Capture the cell that displays the provided text and extract its [X, Y] central coordinate. 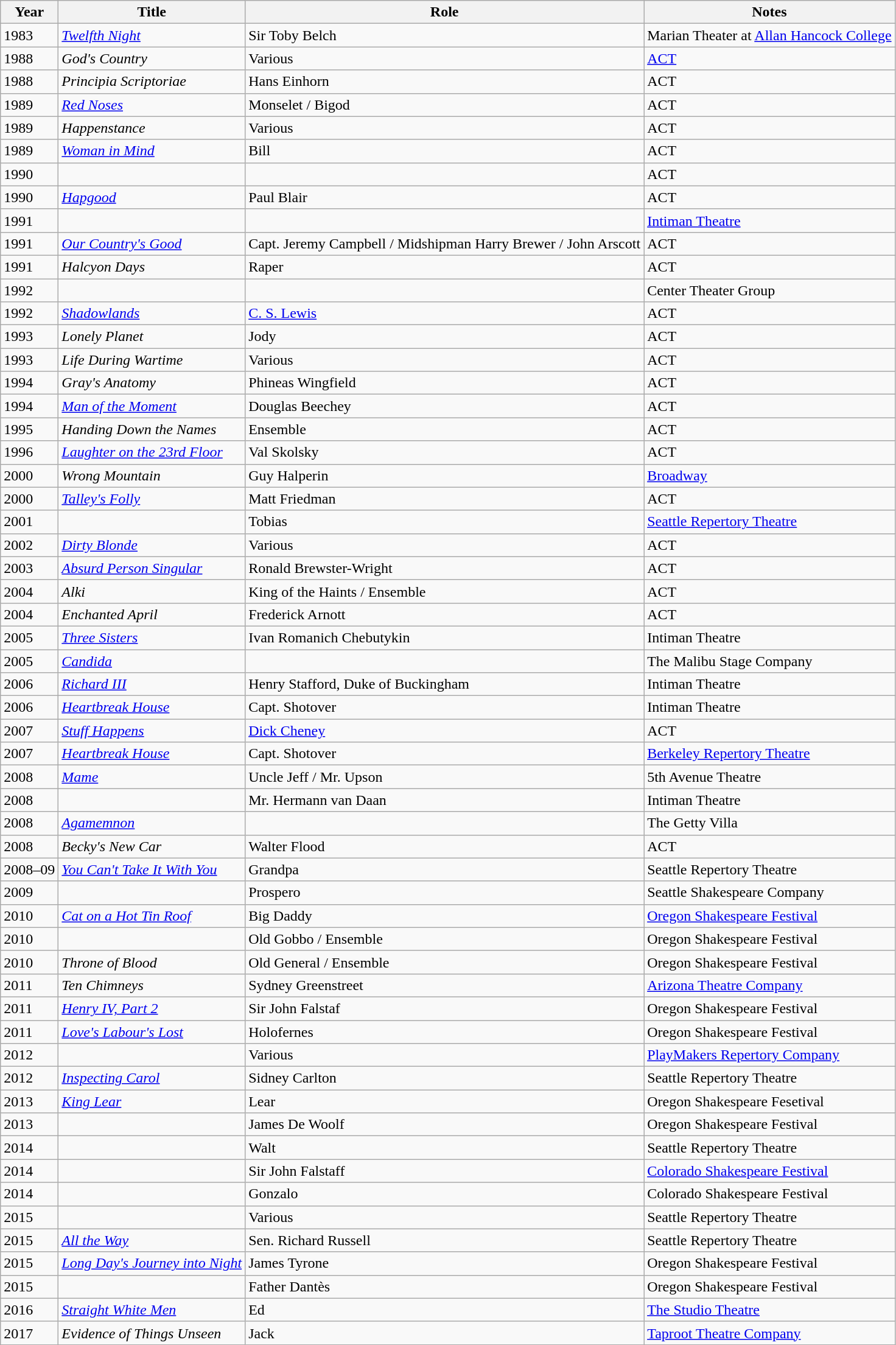
2008–09 [29, 869]
Three Sisters [152, 637]
James De Woolf [444, 1125]
Absurd Person Singular [152, 568]
Oregon Shakespeare Fesetival [769, 1101]
Becky's New Car [152, 846]
Ivan Romanich Chebutykin [444, 637]
2017 [29, 1333]
Hapgood [152, 197]
Handing Down the Names [152, 429]
Ten Chimneys [152, 985]
Sen. Richard Russell [444, 1240]
Candida [152, 661]
Walter Flood [444, 846]
Old General / Ensemble [444, 962]
Prospero [444, 893]
Marian Theater at Allan Hancock College [769, 35]
Richard III [152, 684]
Frederick Arnott [444, 614]
Capt. Jeremy Campbell / Midshipman Harry Brewer / John Arscott [444, 244]
The Getty Villa [769, 823]
Notes [769, 12]
Talley's Folly [152, 499]
Sir John Falstaf [444, 1008]
Gonzalo [444, 1194]
Henry IV, Part 2 [152, 1008]
Hans Einhorn [444, 82]
Love's Labour's Lost [152, 1032]
Uncle Jeff / Mr. Upson [444, 777]
Evidence of Things Unseen [152, 1333]
Grandpa [444, 869]
Enchanted April [152, 614]
Mr. Hermann van Daan [444, 800]
Laughter on the 23rd Floor [152, 452]
Holofernes [444, 1032]
Happenstance [152, 128]
Principia Scriptoriae [152, 82]
Ed [444, 1310]
Long Day's Journey into Night [152, 1263]
Ensemble [444, 429]
Gray's Anatomy [152, 383]
Year [29, 12]
Role [444, 12]
Center Theater Group [769, 290]
Ronald Brewster-Wright [444, 568]
Seattle Shakespeare Company [769, 893]
Berkeley Repertory Theatre [769, 754]
Twelfth Night [152, 35]
Stuff Happens [152, 731]
2009 [29, 893]
Tobias [444, 522]
Sir Toby Belch [444, 35]
Man of the Moment [152, 406]
James Tyrone [444, 1263]
Monselet / Bigod [444, 105]
Sir John Falstaff [444, 1171]
King of the Haints / Ensemble [444, 591]
2003 [29, 568]
Title [152, 12]
Paul Blair [444, 197]
Henry Stafford, Duke of Buckingham [444, 684]
Life During Wartime [152, 360]
Halcyon Days [152, 267]
1996 [29, 452]
Old Gobbo / Ensemble [444, 939]
Val Skolsky [444, 452]
2001 [29, 522]
Big Daddy [444, 916]
Agamemnon [152, 823]
Cat on a Hot Tin Roof [152, 916]
Red Noses [152, 105]
Jack [444, 1333]
Woman in Mind [152, 151]
Guy Halperin [444, 476]
Taproot Theatre Company [769, 1333]
Sydney Greenstreet [444, 985]
Jody [444, 337]
Straight White Men [152, 1310]
Sidney Carlton [444, 1078]
Broadway [769, 476]
The Studio Theatre [769, 1310]
Douglas Beechey [444, 406]
2016 [29, 1310]
Matt Friedman [444, 499]
2002 [29, 545]
1983 [29, 35]
Throne of Blood [152, 962]
Dirty Blonde [152, 545]
Inspecting Carol [152, 1078]
Raper [444, 267]
Father Dantès [444, 1287]
Wrong Mountain [152, 476]
Alki [152, 591]
King Lear [152, 1101]
5th Avenue Theatre [769, 777]
C. S. Lewis [444, 314]
1995 [29, 429]
Lonely Planet [152, 337]
Walt [444, 1148]
Our Country's Good [152, 244]
Dick Cheney [444, 731]
You Can't Take It With You [152, 869]
Mame [152, 777]
The Malibu Stage Company [769, 661]
Phineas Wingfield [444, 383]
Arizona Theatre Company [769, 985]
PlayMakers Repertory Company [769, 1055]
Lear [444, 1101]
All the Way [152, 1240]
Bill [444, 151]
Shadowlands [152, 314]
God's Country [152, 58]
